From the cell containing the given text, extract its center point as [x, y] coordinate. 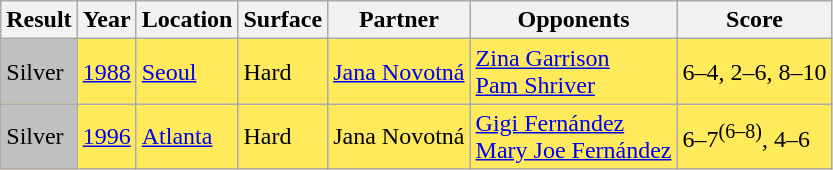
6–4, 2–6, 8–10 [754, 72]
Atlanta [187, 136]
Location [187, 20]
Partner [399, 20]
Gigi Fernández Mary Joe Fernández [574, 136]
1988 [106, 72]
Year [106, 20]
1996 [106, 136]
Score [754, 20]
Result [39, 20]
Seoul [187, 72]
Surface [283, 20]
Zina Garrison Pam Shriver [574, 72]
Opponents [574, 20]
6–7(6–8), 4–6 [754, 136]
